From the cell containing the given text, extract its center point as (x, y) coordinate. 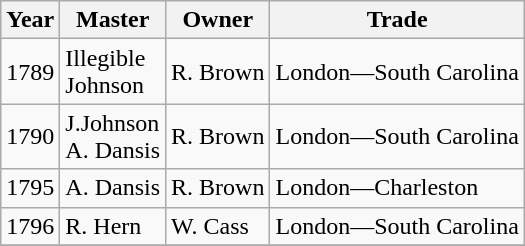
1789 (30, 72)
Year (30, 20)
Owner (218, 20)
1796 (30, 226)
W. Cass (218, 226)
1790 (30, 136)
Master (113, 20)
R. Hern (113, 226)
London—Charleston (397, 188)
1795 (30, 188)
J.JohnsonA. Dansis (113, 136)
A. Dansis (113, 188)
IllegibleJohnson (113, 72)
Trade (397, 20)
